From the cell containing the given text, extract its center point as [x, y] coordinate. 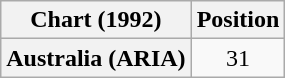
31 [238, 58]
Chart (1992) [96, 20]
Australia (ARIA) [96, 58]
Position [238, 20]
